Extract the [X, Y] coordinate from the center of the cell holding the provided text.  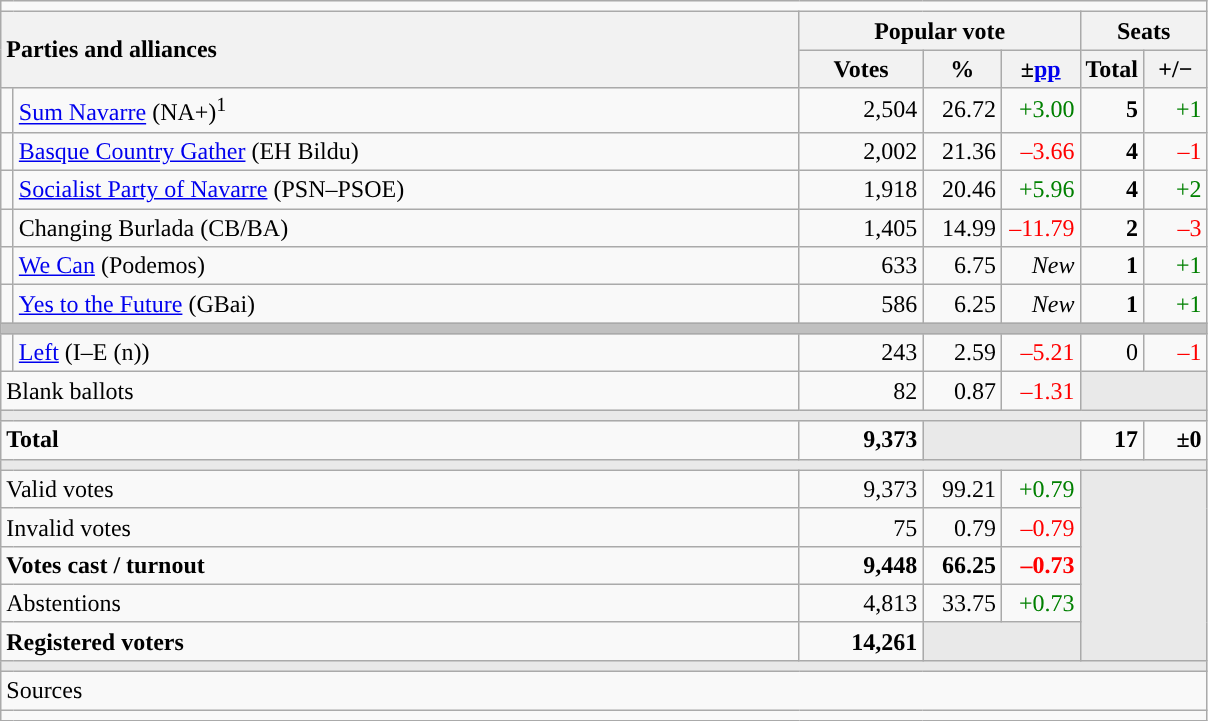
5 [1112, 110]
–3 [1176, 228]
–1.31 [1040, 391]
0 [1112, 353]
+2 [1176, 190]
20.46 [962, 190]
+0.73 [1040, 603]
2 [1112, 228]
2.59 [962, 353]
Basque Country Gather (EH Bildu) [406, 151]
633 [861, 266]
Changing Burlada (CB/BA) [406, 228]
Blank ballots [400, 391]
9,448 [861, 565]
21.36 [962, 151]
2,504 [861, 110]
–5.21 [1040, 353]
±0 [1176, 440]
243 [861, 353]
0.87 [962, 391]
+3.00 [1040, 110]
–0.73 [1040, 565]
–11.79 [1040, 228]
–3.66 [1040, 151]
75 [861, 527]
Valid votes [400, 489]
Votes cast / turnout [400, 565]
Sources [604, 691]
Yes to the Future (GBai) [406, 304]
Votes [861, 69]
4,813 [861, 603]
Socialist Party of Navarre (PSN–PSOE) [406, 190]
1,918 [861, 190]
We Can (Podemos) [406, 266]
14,261 [861, 641]
Sum Navarre (NA+)1 [406, 110]
2,002 [861, 151]
Popular vote [940, 31]
586 [861, 304]
6.25 [962, 304]
99.21 [962, 489]
1,405 [861, 228]
Invalid votes [400, 527]
+0.79 [1040, 489]
Seats [1144, 31]
0.79 [962, 527]
+5.96 [1040, 190]
+/− [1176, 69]
Registered voters [400, 641]
33.75 [962, 603]
6.75 [962, 266]
% [962, 69]
14.99 [962, 228]
17 [1112, 440]
82 [861, 391]
66.25 [962, 565]
Parties and alliances [400, 50]
Abstentions [400, 603]
±pp [1040, 69]
Left (I–E (n)) [406, 353]
–0.79 [1040, 527]
26.72 [962, 110]
